Pinpoint the cell where the given text exists, returning its [x, y] midpoint coordinate. 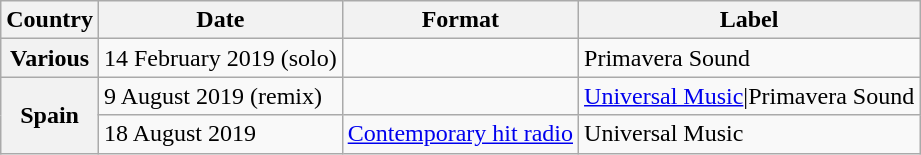
Date [220, 20]
9 August 2019 (remix) [220, 96]
Country [50, 20]
Contemporary hit radio [460, 134]
Universal Music|Primavera Sound [750, 96]
14 February 2019 (solo) [220, 58]
Various [50, 58]
Label [750, 20]
18 August 2019 [220, 134]
Primavera Sound [750, 58]
Format [460, 20]
Spain [50, 115]
Universal Music [750, 134]
